For the text-containing cell, return its midpoint in (X, Y) coordinate format. 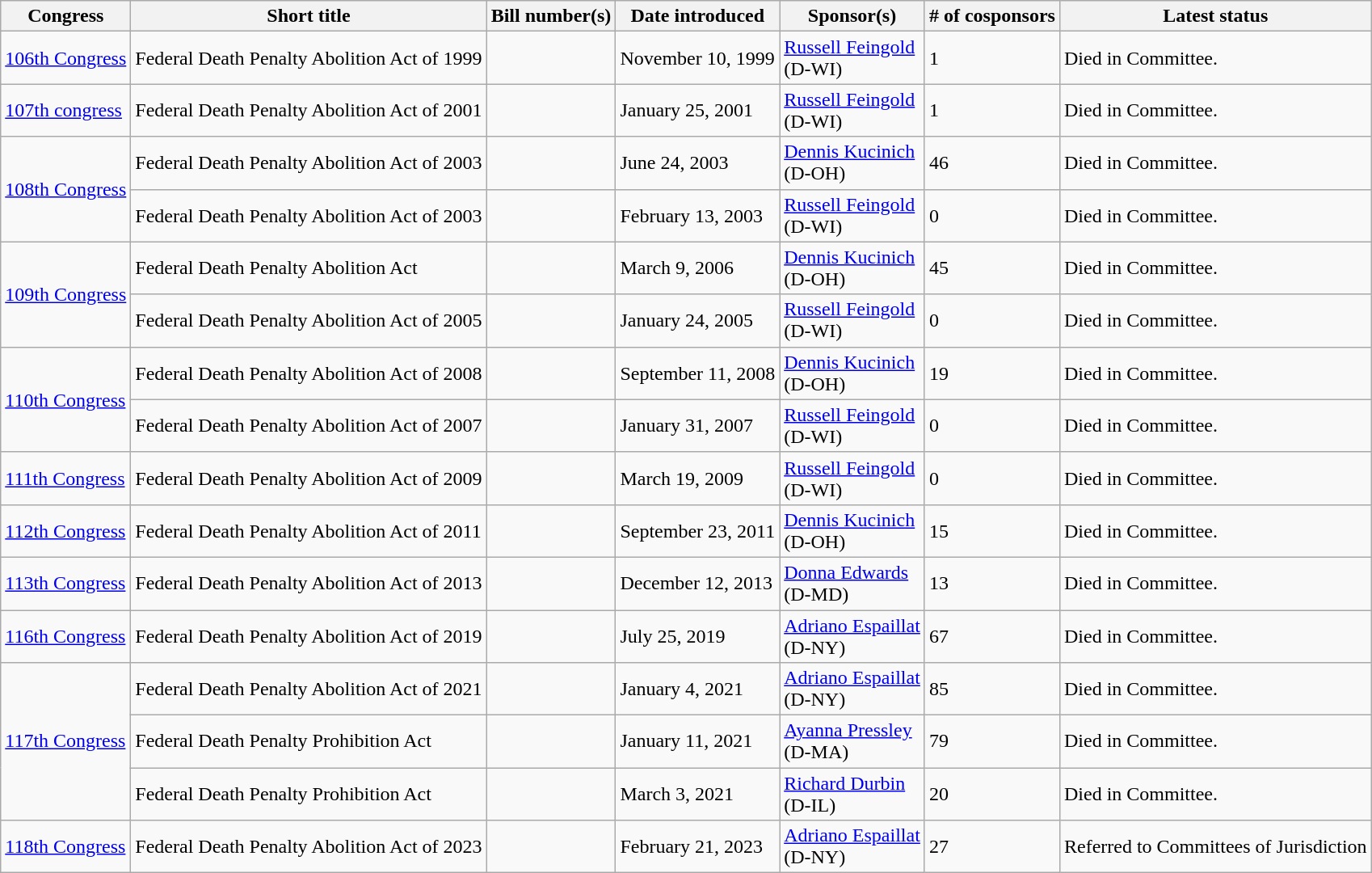
January 11, 2021 (698, 742)
Federal Death Penalty Abolition Act of 2019 (309, 635)
September 11, 2008 (698, 373)
Ayanna Pressley(D-MA) (852, 742)
Federal Death Penalty Abolition Act of 2009 (309, 479)
January 31, 2007 (698, 425)
March 9, 2006 (698, 268)
111th Congress (66, 479)
27 (992, 847)
79 (992, 742)
December 12, 2013 (698, 584)
Sponsor(s) (852, 16)
Date introduced (698, 16)
46 (992, 163)
Richard Durbin(D-IL) (852, 794)
Federal Death Penalty Abolition Act of 2023 (309, 847)
117th Congress (66, 742)
110th Congress (66, 399)
March 19, 2009 (698, 479)
109th Congress (66, 294)
January 25, 2001 (698, 110)
19 (992, 373)
March 3, 2021 (698, 794)
116th Congress (66, 635)
Federal Death Penalty Abolition Act of 2005 (309, 320)
107th congress (66, 110)
Referred to Committees of Jurisdiction (1215, 847)
106th Congress (66, 58)
Donna Edwards(D-MD) (852, 584)
November 10, 1999 (698, 58)
January 24, 2005 (698, 320)
Federal Death Penalty Abolition Act of 2001 (309, 110)
20 (992, 794)
February 13, 2003 (698, 215)
Federal Death Penalty Abolition Act of 2008 (309, 373)
85 (992, 689)
Federal Death Penalty Abolition Act of 2013 (309, 584)
January 4, 2021 (698, 689)
Federal Death Penalty Abolition Act of 2011 (309, 530)
July 25, 2019 (698, 635)
Federal Death Penalty Abolition Act (309, 268)
June 24, 2003 (698, 163)
Federal Death Penalty Abolition Act of 2007 (309, 425)
Bill number(s) (551, 16)
15 (992, 530)
112th Congress (66, 530)
# of cosponsors (992, 16)
Congress (66, 16)
118th Congress (66, 847)
13 (992, 584)
February 21, 2023 (698, 847)
Federal Death Penalty Abolition Act of 1999 (309, 58)
67 (992, 635)
Short title (309, 16)
108th Congress (66, 189)
Latest status (1215, 16)
45 (992, 268)
September 23, 2011 (698, 530)
Federal Death Penalty Abolition Act of 2021 (309, 689)
113th Congress (66, 584)
